Scan for the cell matching the given text and deliver its [x, y] coordinate at center. 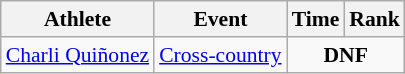
Time [316, 19]
Athlete [78, 19]
Cross-country [220, 55]
Rank [374, 19]
Charli Quiñonez [78, 55]
Event [220, 19]
DNF [346, 55]
